Detect which cell encompasses the target text, then output its (x, y) center coordinate. 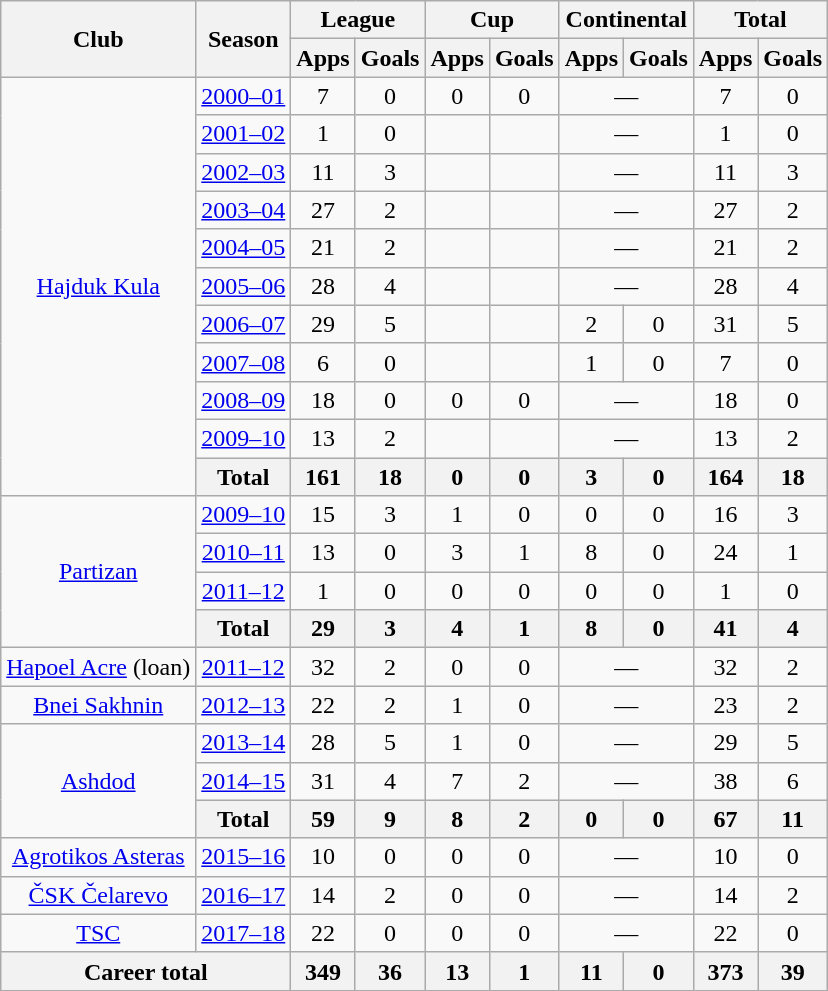
349 (323, 971)
23 (725, 705)
2008–09 (244, 400)
Season (244, 39)
2016–17 (244, 895)
League (358, 20)
2005–06 (244, 286)
Continental (626, 20)
41 (725, 629)
38 (725, 781)
161 (323, 477)
TSC (98, 933)
2013–14 (244, 743)
2014–15 (244, 781)
59 (323, 819)
Cup (492, 20)
2004–05 (244, 248)
2012–13 (244, 705)
2017–18 (244, 933)
2002–03 (244, 172)
Ashdod (98, 781)
Agrotikos Asteras (98, 857)
15 (323, 515)
Club (98, 39)
2010–11 (244, 553)
67 (725, 819)
Partizan (98, 572)
Career total (146, 971)
2003–04 (244, 210)
9 (390, 819)
2001–02 (244, 134)
2006–07 (244, 324)
Hapoel Acre (loan) (98, 667)
36 (390, 971)
24 (725, 553)
39 (793, 971)
2007–08 (244, 362)
2000–01 (244, 96)
2015–16 (244, 857)
ČSK Čelarevo (98, 895)
16 (725, 515)
164 (725, 477)
Hajduk Kula (98, 286)
Bnei Sakhnin (98, 705)
373 (725, 971)
